Return the (X, Y) coordinate for the center point of the cell that contains the specified text.  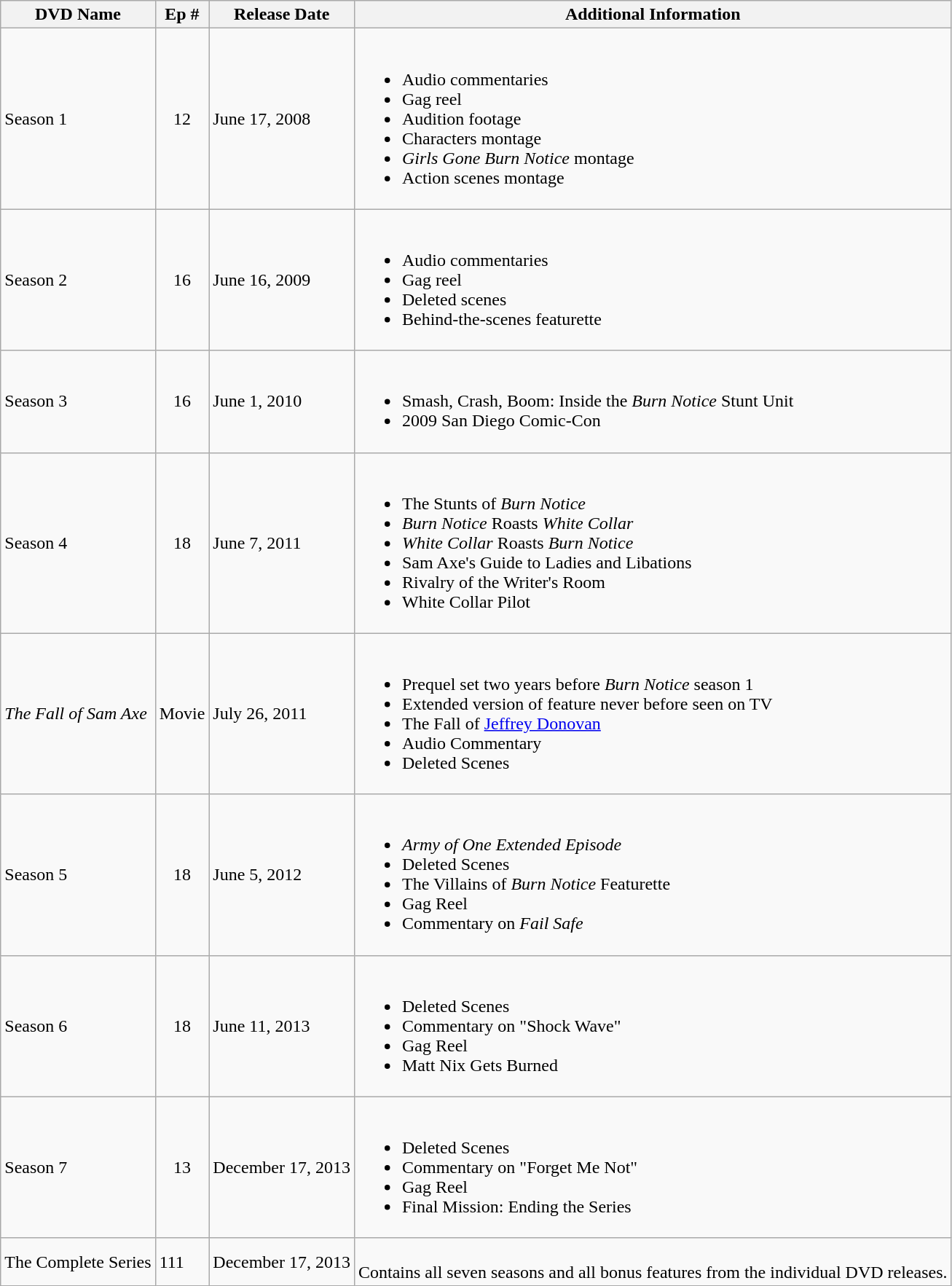
Movie (182, 714)
Deleted ScenesCommentary on "Shock Wave"Gag ReelMatt Nix Gets Burned (653, 1026)
111 (182, 1262)
Additional Information (653, 15)
June 16, 2009 (282, 280)
Season 3 (78, 401)
June 11, 2013 (282, 1026)
Smash, Crash, Boom: Inside the Burn Notice Stunt Unit2009 San Diego Comic-Con (653, 401)
13 (182, 1167)
Contains all seven seasons and all bonus features from the individual DVD releases. (653, 1262)
12 (182, 119)
Season 4 (78, 543)
Audio commentariesGag reelAudition footageCharacters montageGirls Gone Burn Notice montageAction scenes montage (653, 119)
Season 2 (78, 280)
The Fall of Sam Axe (78, 714)
June 5, 2012 (282, 874)
Season 1 (78, 119)
Ep # (182, 15)
June 17, 2008 (282, 119)
June 1, 2010 (282, 401)
DVD Name (78, 15)
June 7, 2011 (282, 543)
Deleted ScenesCommentary on "Forget Me Not"Gag ReelFinal Mission: Ending the Series (653, 1167)
July 26, 2011 (282, 714)
Season 6 (78, 1026)
The Complete Series (78, 1262)
Season 7 (78, 1167)
Release Date (282, 15)
Audio commentariesGag reelDeleted scenesBehind-the-scenes featurette (653, 280)
Season 5 (78, 874)
Army of One Extended EpisodeDeleted ScenesThe Villains of Burn Notice FeaturetteGag ReelCommentary on Fail Safe (653, 874)
